Return (X, Y) of the center of cell containing provided text 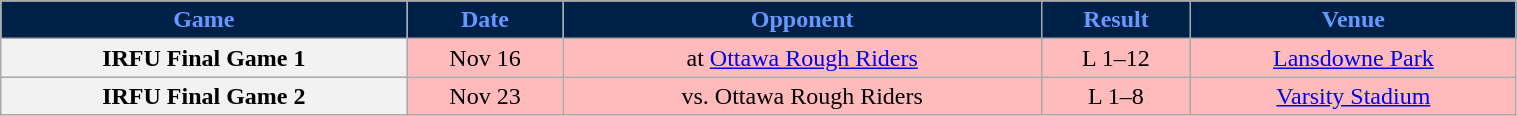
Nov 16 (485, 58)
L 1–8 (1116, 96)
L 1–12 (1116, 58)
vs. Ottawa Rough Riders (802, 96)
Venue (1354, 20)
at Ottawa Rough Riders (802, 58)
IRFU Final Game 2 (204, 96)
Lansdowne Park (1354, 58)
Nov 23 (485, 96)
Result (1116, 20)
Game (204, 20)
Date (485, 20)
Varsity Stadium (1354, 96)
Opponent (802, 20)
IRFU Final Game 1 (204, 58)
